Locate the cell with the specified text and output its (X, Y) center coordinate. 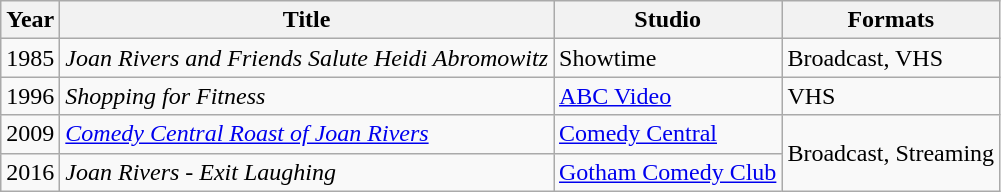
2009 (30, 134)
Joan Rivers - Exit Laughing (307, 172)
Gotham Comedy Club (668, 172)
Title (307, 20)
Broadcast, VHS (891, 58)
2016 (30, 172)
Formats (891, 20)
Broadcast, Streaming (891, 153)
Comedy Central Roast of Joan Rivers (307, 134)
1985 (30, 58)
ABC Video (668, 96)
Comedy Central (668, 134)
Year (30, 20)
1996 (30, 96)
Joan Rivers and Friends Salute Heidi Abromowitz (307, 58)
Showtime (668, 58)
VHS (891, 96)
Shopping for Fitness (307, 96)
Studio (668, 20)
